Identify which cell holds the provided text, then report its [x, y] central coordinate. 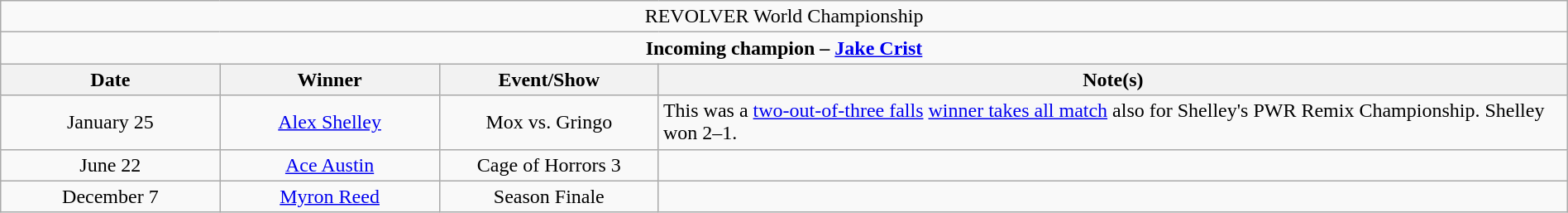
REVOLVER World Championship [784, 17]
Winner [329, 80]
Note(s) [1113, 80]
June 22 [111, 165]
Myron Reed [329, 196]
Mox vs. Gringo [549, 123]
Season Finale [549, 196]
Ace Austin [329, 165]
January 25 [111, 123]
Incoming champion – Jake Crist [784, 48]
This was a two-out-of-three falls winner takes all match also for Shelley's PWR Remix Championship. Shelley won 2–1. [1113, 123]
Alex Shelley [329, 123]
Event/Show [549, 80]
December 7 [111, 196]
Cage of Horrors 3 [549, 165]
Date [111, 80]
